Determine the (x, y) coordinate at the center of the cell enclosing the given text.  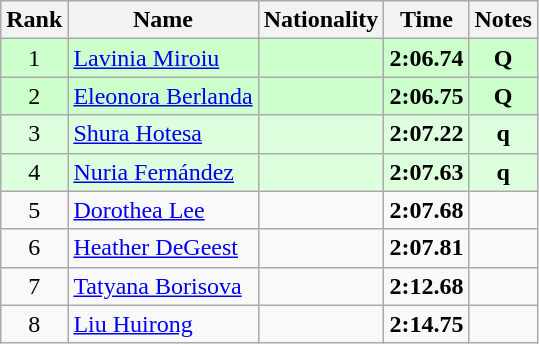
Notes (503, 20)
2:07.81 (426, 248)
Liu Huirong (163, 324)
2:07.22 (426, 134)
Eleonora Berlanda (163, 96)
2:14.75 (426, 324)
Rank (34, 20)
Tatyana Borisova (163, 286)
2:06.74 (426, 58)
2:07.63 (426, 172)
4 (34, 172)
2:07.68 (426, 210)
Time (426, 20)
6 (34, 248)
2:06.75 (426, 96)
5 (34, 210)
7 (34, 286)
Dorothea Lee (163, 210)
2:12.68 (426, 286)
Heather DeGeest (163, 248)
8 (34, 324)
Lavinia Miroiu (163, 58)
2 (34, 96)
Nationality (321, 20)
Name (163, 20)
1 (34, 58)
3 (34, 134)
Shura Hotesa (163, 134)
Nuria Fernández (163, 172)
